Identify which cell holds the provided text, then report its (X, Y) central coordinate. 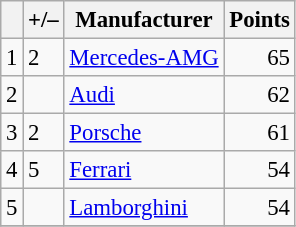
1 (12, 58)
61 (260, 133)
3 (12, 133)
Lamborghini (144, 208)
Ferrari (144, 170)
Audi (144, 95)
Mercedes-AMG (144, 58)
Porsche (144, 133)
+/– (44, 20)
Points (260, 20)
Manufacturer (144, 20)
62 (260, 95)
4 (12, 170)
65 (260, 58)
